Provide the (X, Y) coordinate of the cell's center where the given text is located.  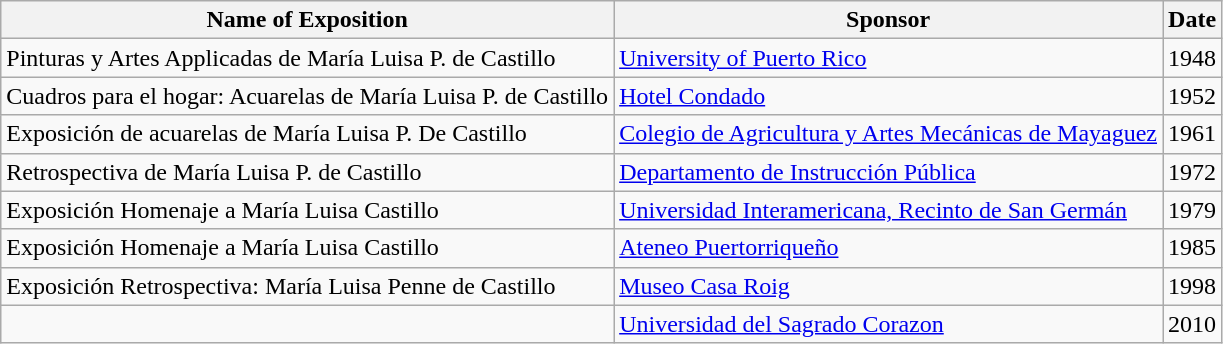
Exposición Retrospectiva: María Luisa Penne de Castillo (308, 286)
1948 (1192, 58)
Ateneo Puertorriqueño (888, 248)
1961 (1192, 134)
1972 (1192, 172)
Museo Casa Roig (888, 286)
Retrospectiva de María Luisa P. de Castillo (308, 172)
1985 (1192, 248)
Colegio de Agricultura y Artes Mecánicas de Mayaguez (888, 134)
Name of Exposition (308, 20)
Departamento de Instrucción Pública (888, 172)
1998 (1192, 286)
1952 (1192, 96)
Sponsor (888, 20)
University of Puerto Rico (888, 58)
Universidad Interamericana, Recinto de San Germán (888, 210)
Date (1192, 20)
Pinturas y Artes Applicadas de María Luisa P. de Castillo (308, 58)
Exposición de acuarelas de María Luisa P. De Castillo (308, 134)
Universidad del Sagrado Corazon (888, 324)
1979 (1192, 210)
2010 (1192, 324)
Cuadros para el hogar: Acuarelas de María Luisa P. de Castillo (308, 96)
Hotel Condado (888, 96)
